Extract the [x, y] coordinate from the center of the cell holding the provided text.  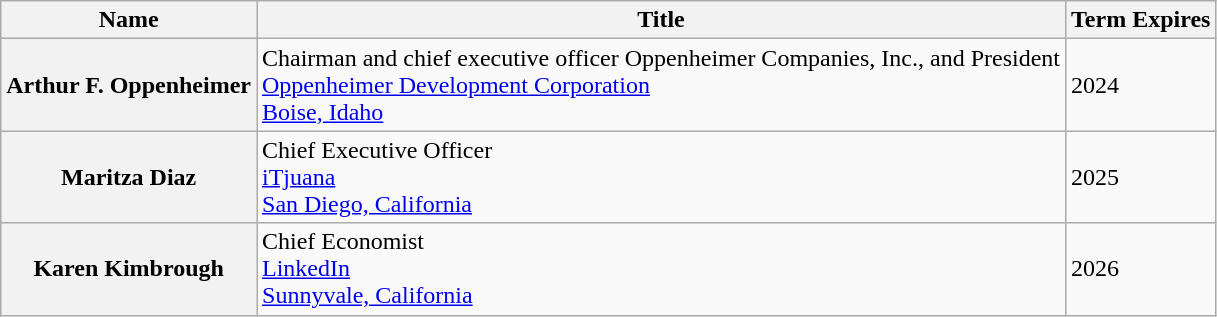
Karen Kimbrough [129, 269]
Maritza Diaz [129, 177]
Title [660, 20]
Chief Executive OfficeriTjuanaSan Diego, California [660, 177]
Arthur F. Oppenheimer [129, 85]
Chief EconomistLinkedInSunnyvale, California [660, 269]
2024 [1141, 85]
Chairman and chief executive officer Oppenheimer Companies, Inc., and PresidentOppenheimer Development CorporationBoise, Idaho [660, 85]
2026 [1141, 269]
2025 [1141, 177]
Term Expires [1141, 20]
Name [129, 20]
